Provide the (x, y) coordinate of the cell's center where the given text is located.  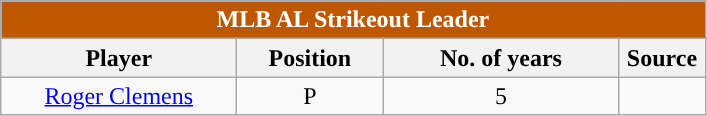
P (310, 96)
No. of years (501, 58)
Position (310, 58)
Player (119, 58)
Roger Clemens (119, 96)
MLB AL Strikeout Leader (353, 20)
Source (662, 58)
5 (501, 96)
